Provide the (x, y) coordinate of the cell's center where the given text is located.  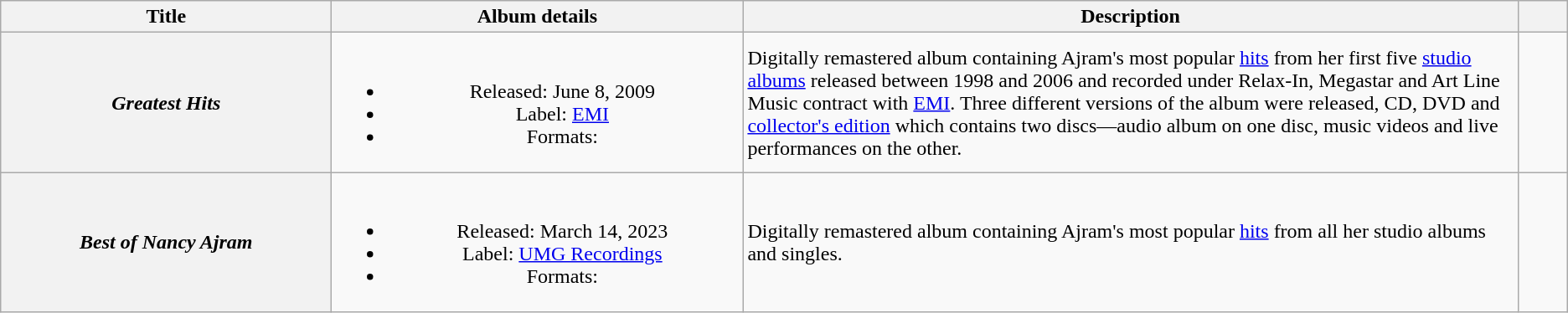
Description (1131, 17)
Released: June 8, 2009Label: EMIFormats: (538, 102)
Released: March 14, 2023Label: UMG RecordingsFormats: (538, 243)
Digitally remastered album containing Ajram's most popular hits from all her studio albums and singles. (1131, 243)
Title (166, 17)
Greatest Hits (166, 102)
Best of Nancy Ajram (166, 243)
Album details (538, 17)
